Search for the cell housing the specified text and yield its [x, y] center coordinate. 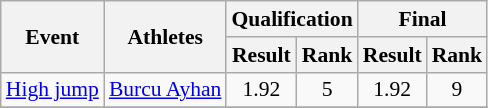
9 [458, 90]
Athletes [166, 36]
High jump [52, 90]
Event [52, 36]
Burcu Ayhan [166, 90]
Qualification [292, 19]
5 [326, 90]
Final [422, 19]
